Pinpoint the cell where the given text exists, returning its [X, Y] midpoint coordinate. 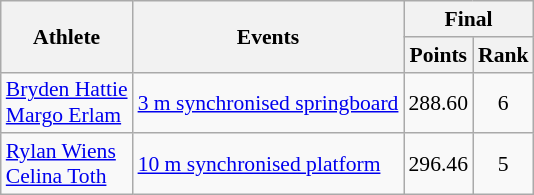
10 m synchronised platform [268, 164]
Bryden HattieMargo Erlam [67, 102]
Rylan WiensCelina Toth [67, 164]
Rank [504, 55]
6 [504, 102]
288.60 [438, 102]
296.46 [438, 164]
Final [469, 19]
3 m synchronised springboard [268, 102]
Athlete [67, 36]
5 [504, 164]
Events [268, 36]
Points [438, 55]
